Identify which cell holds the provided text, then report its (X, Y) central coordinate. 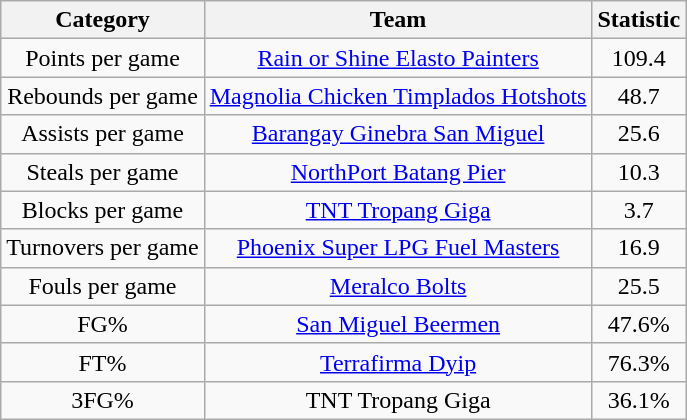
Points per game (102, 58)
Blocks per game (102, 210)
FT% (102, 362)
Team (398, 20)
Category (102, 20)
FG% (102, 324)
San Miguel Beermen (398, 324)
109.4 (639, 58)
16.9 (639, 248)
25.6 (639, 134)
47.6% (639, 324)
Statistic (639, 20)
10.3 (639, 172)
76.3% (639, 362)
Fouls per game (102, 286)
3FG% (102, 400)
Rebounds per game (102, 96)
NorthPort Batang Pier (398, 172)
Turnovers per game (102, 248)
25.5 (639, 286)
36.1% (639, 400)
3.7 (639, 210)
48.7 (639, 96)
Terrafirma Dyip (398, 362)
Barangay Ginebra San Miguel (398, 134)
Rain or Shine Elasto Painters (398, 58)
Steals per game (102, 172)
Meralco Bolts (398, 286)
Magnolia Chicken Timplados Hotshots (398, 96)
Phoenix Super LPG Fuel Masters (398, 248)
Assists per game (102, 134)
